Locate the cell with the specified text and output its [X, Y] center coordinate. 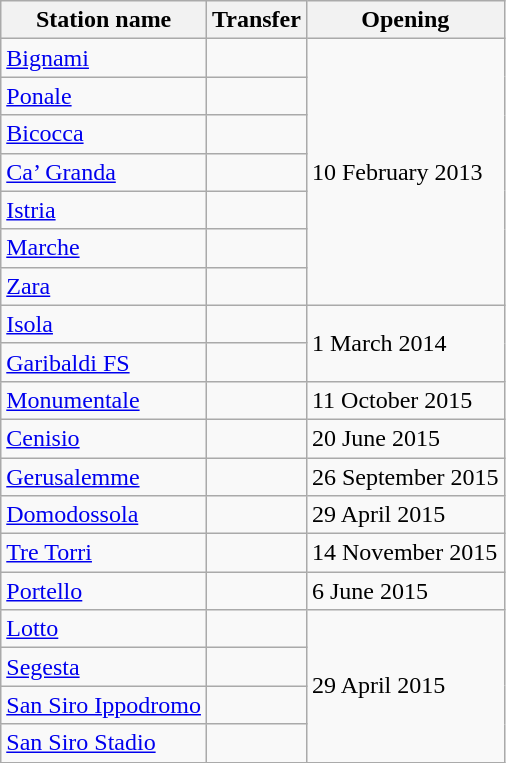
Transfer [256, 20]
Garibaldi FS [104, 362]
Segesta [104, 667]
Bignami [104, 58]
Opening [405, 20]
Ca’ Granda [104, 172]
San Siro Ippodromo [104, 705]
Monumentale [104, 400]
Station name [104, 20]
20 June 2015 [405, 438]
Isola [104, 324]
San Siro Stadio [104, 743]
Zara [104, 286]
Gerusalemme [104, 477]
11 October 2015 [405, 400]
26 September 2015 [405, 477]
6 June 2015 [405, 591]
Portello [104, 591]
Tre Torri [104, 553]
Lotto [104, 629]
14 November 2015 [405, 553]
Bicocca [104, 134]
Domodossola [104, 515]
Ponale [104, 96]
Marche [104, 248]
Cenisio [104, 438]
10 February 2013 [405, 172]
1 March 2014 [405, 343]
Istria [104, 210]
